Output the [x, y] coordinate of the center of the cell containing the given text.  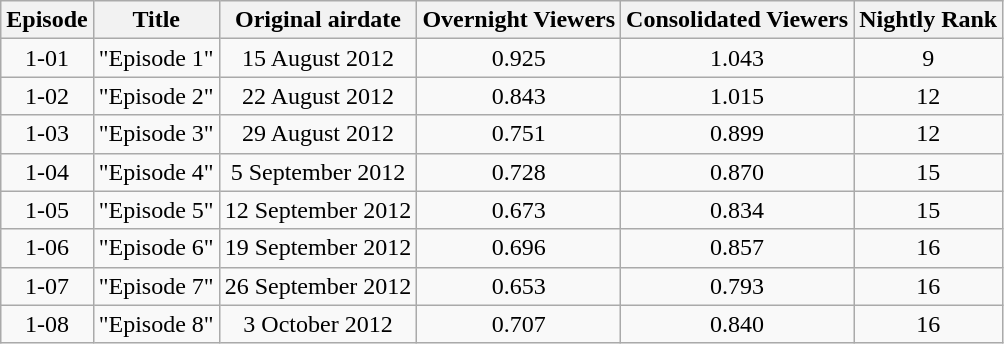
Consolidated Viewers [738, 20]
Title [156, 20]
0.840 [738, 324]
1-08 [47, 324]
"Episode 2" [156, 96]
0.899 [738, 134]
"Episode 7" [156, 286]
0.857 [738, 248]
0.673 [519, 210]
1-07 [47, 286]
0.870 [738, 172]
Nightly Rank [928, 20]
0.707 [519, 324]
0.751 [519, 134]
Original airdate [318, 20]
22 August 2012 [318, 96]
"Episode 4" [156, 172]
1-04 [47, 172]
0.834 [738, 210]
1-06 [47, 248]
Episode [47, 20]
3 October 2012 [318, 324]
5 September 2012 [318, 172]
"Episode 6" [156, 248]
"Episode 8" [156, 324]
"Episode 1" [156, 58]
29 August 2012 [318, 134]
12 September 2012 [318, 210]
9 [928, 58]
Overnight Viewers [519, 20]
19 September 2012 [318, 248]
0.728 [519, 172]
1.043 [738, 58]
0.793 [738, 286]
1-02 [47, 96]
1-03 [47, 134]
1-05 [47, 210]
0.925 [519, 58]
15 August 2012 [318, 58]
26 September 2012 [318, 286]
"Episode 3" [156, 134]
0.653 [519, 286]
1.015 [738, 96]
0.696 [519, 248]
0.843 [519, 96]
"Episode 5" [156, 210]
1-01 [47, 58]
